Scan for the cell matching the given text and deliver its [x, y] coordinate at center. 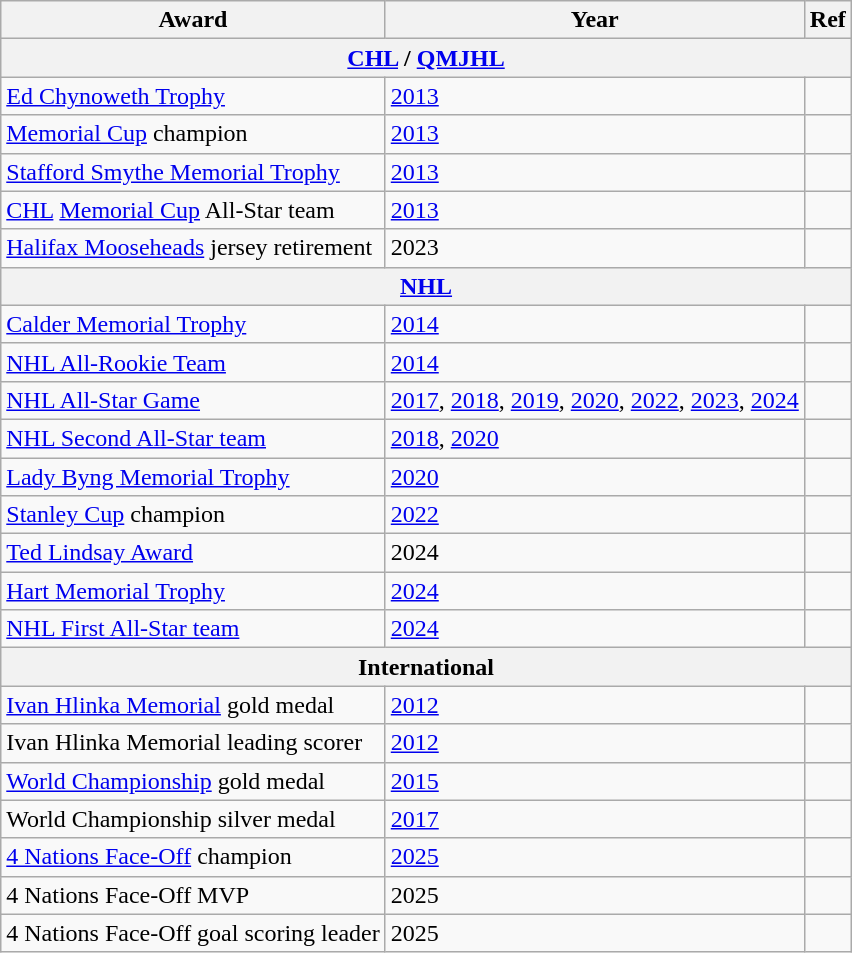
2015 [594, 781]
Ref [828, 20]
NHL First All-Star team [193, 629]
NHL Second All-Star team [193, 438]
CHL Memorial Cup All-Star team [193, 210]
Ivan Hlinka Memorial leading scorer [193, 743]
Ed Chynoweth Trophy [193, 96]
World Championship silver medal [193, 819]
CHL / QMJHL [426, 58]
2023 [594, 248]
Halifax Mooseheads jersey retirement [193, 248]
Year [594, 20]
International [426, 667]
Lady Byng Memorial Trophy [193, 477]
Hart Memorial Trophy [193, 591]
4 Nations Face-Off champion [193, 857]
4 Nations Face-Off MVP [193, 895]
Ivan Hlinka Memorial gold medal [193, 705]
Memorial Cup champion [193, 134]
Ted Lindsay Award [193, 553]
NHL [426, 286]
4 Nations Face-Off goal scoring leader [193, 933]
Stafford Smythe Memorial Trophy [193, 172]
NHL All-Star Game [193, 400]
2022 [594, 515]
NHL All-Rookie Team [193, 362]
Calder Memorial Trophy [193, 324]
World Championship gold medal [193, 781]
2017, 2018, 2019, 2020, 2022, 2023, 2024 [594, 400]
Award [193, 20]
Stanley Cup champion [193, 515]
2017 [594, 819]
2020 [594, 477]
2018, 2020 [594, 438]
